Extract the [x, y] coordinate from the center of the cell holding the provided text.  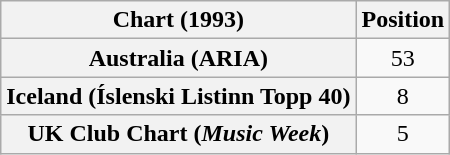
Chart (1993) [178, 20]
Iceland (Íslenski Listinn Topp 40) [178, 96]
Position [403, 20]
UK Club Chart (Music Week) [178, 134]
53 [403, 58]
5 [403, 134]
8 [403, 96]
Australia (ARIA) [178, 58]
